Output the (X, Y) coordinate of the center of the cell containing the given text.  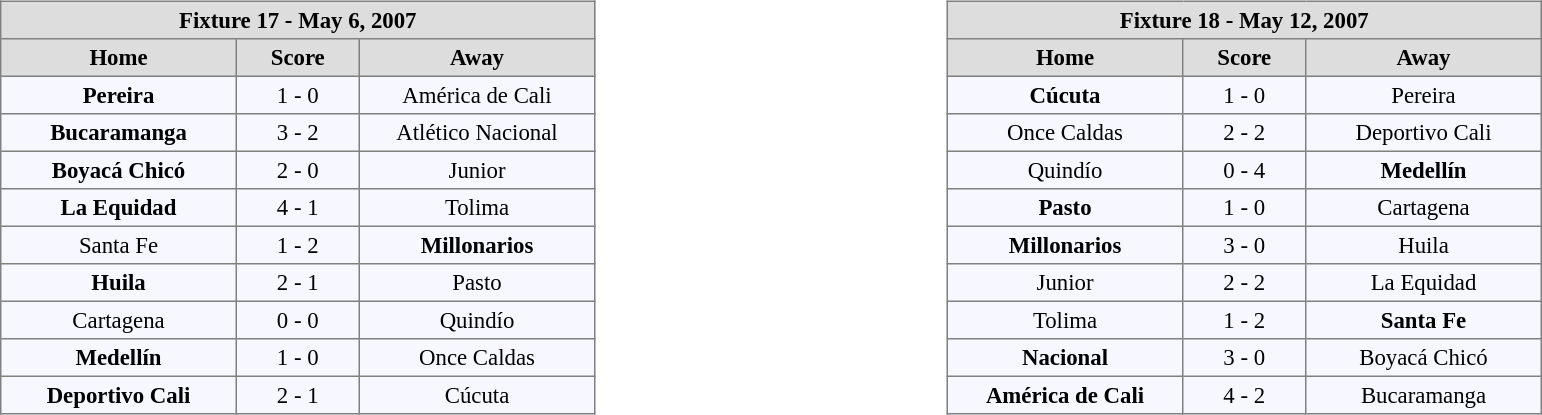
0 - 0 (298, 320)
Nacional (1065, 358)
Fixture 17 - May 6, 2007 (298, 20)
4 - 2 (1244, 395)
4 - 1 (298, 208)
0 - 4 (1244, 170)
2 - 0 (298, 170)
3 - 2 (298, 133)
Fixture 18 - May 12, 2007 (1244, 20)
Atlético Nacional (477, 133)
